Detect which cell encompasses the target text, then output its [X, Y] center coordinate. 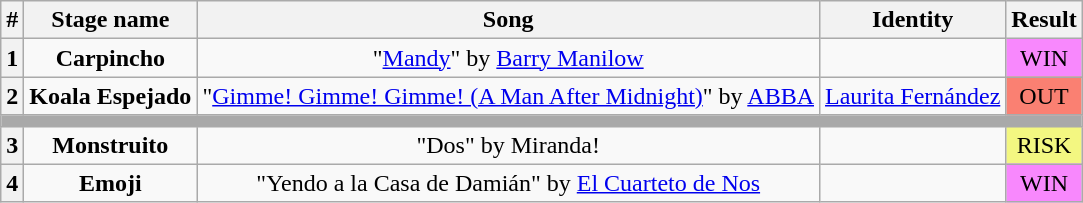
Koala Espejado [110, 96]
3 [12, 145]
Monstruito [110, 145]
"Yendo a la Casa de Damián" by El Cuarteto de Nos [508, 183]
Emoji [110, 183]
"Mandy" by Barry Manilow [508, 58]
# [12, 20]
RISK [1044, 145]
4 [12, 183]
Stage name [110, 20]
1 [12, 58]
"Gimme! Gimme! Gimme! (A Man After Midnight)" by ABBA [508, 96]
2 [12, 96]
Result [1044, 20]
Carpincho [110, 58]
Song [508, 20]
"Dos" by Miranda! [508, 145]
Identity [913, 20]
OUT [1044, 96]
Laurita Fernández [913, 96]
